Find where the given text appears and provide that cell's center as [x, y] coordinate. 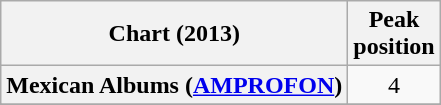
4 [394, 85]
Chart (2013) [174, 34]
Peak position [394, 34]
Mexican Albums (AMPROFON) [174, 85]
